Output the (x, y) coordinate of the center of the cell containing the given text.  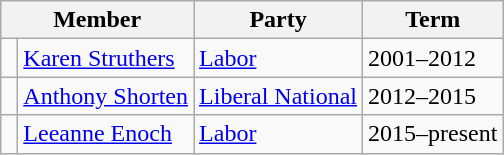
Liberal National (278, 96)
Member (98, 20)
Leeanne Enoch (106, 134)
Anthony Shorten (106, 96)
2001–2012 (433, 58)
2012–2015 (433, 96)
Karen Struthers (106, 58)
Party (278, 20)
Term (433, 20)
2015–present (433, 134)
